Locate the cell with the specified text and output its [X, Y] center coordinate. 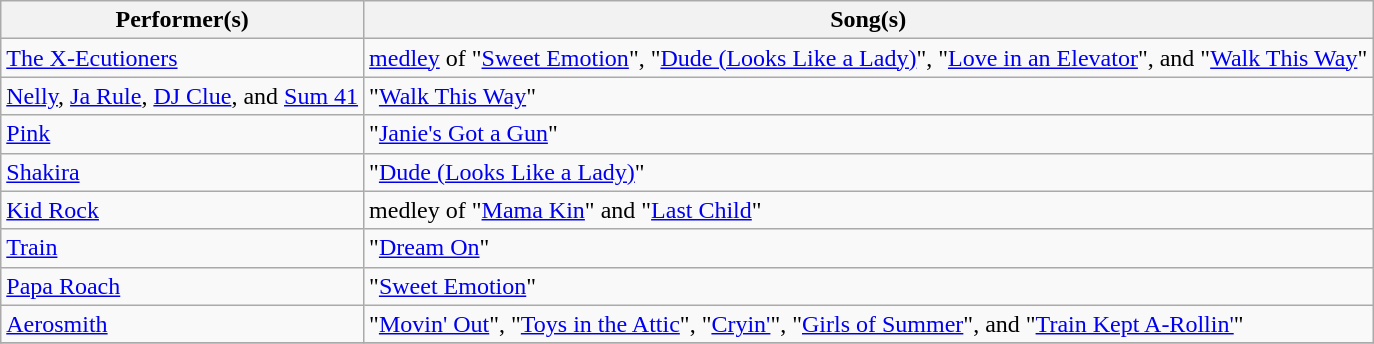
Song(s) [868, 20]
"Dude (Looks Like a Lady)" [868, 172]
Shakira [182, 172]
Aerosmith [182, 324]
"Janie's Got a Gun" [868, 134]
Nelly, Ja Rule, DJ Clue, and Sum 41 [182, 96]
"Dream On" [868, 248]
"Movin' Out", "Toys in the Attic", "Cryin'", "Girls of Summer", and "Train Kept A-Rollin'" [868, 324]
The X-Ecutioners [182, 58]
Pink [182, 134]
Train [182, 248]
"Sweet Emotion" [868, 286]
medley of "Mama Kin" and "Last Child" [868, 210]
"Walk This Way" [868, 96]
Kid Rock [182, 210]
medley of "Sweet Emotion", "Dude (Looks Like a Lady)", "Love in an Elevator", and "Walk This Way" [868, 58]
Performer(s) [182, 20]
Papa Roach [182, 286]
